Determine the (X, Y) coordinate at the center of the cell enclosing the given text.  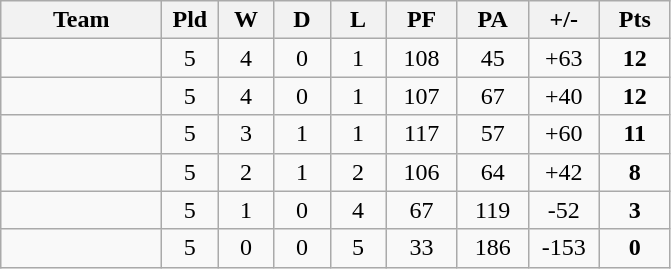
64 (492, 172)
33 (422, 248)
119 (492, 210)
117 (422, 134)
D (302, 20)
-52 (564, 210)
W (246, 20)
+63 (564, 58)
107 (422, 96)
Pts (634, 20)
PF (422, 20)
8 (634, 172)
11 (634, 134)
+60 (564, 134)
Team (82, 20)
+40 (564, 96)
106 (422, 172)
PA (492, 20)
57 (492, 134)
+/- (564, 20)
L (358, 20)
45 (492, 58)
-153 (564, 248)
186 (492, 248)
+42 (564, 172)
Pld (190, 20)
108 (422, 58)
